Scan for the cell matching the given text and deliver its (x, y) coordinate at center. 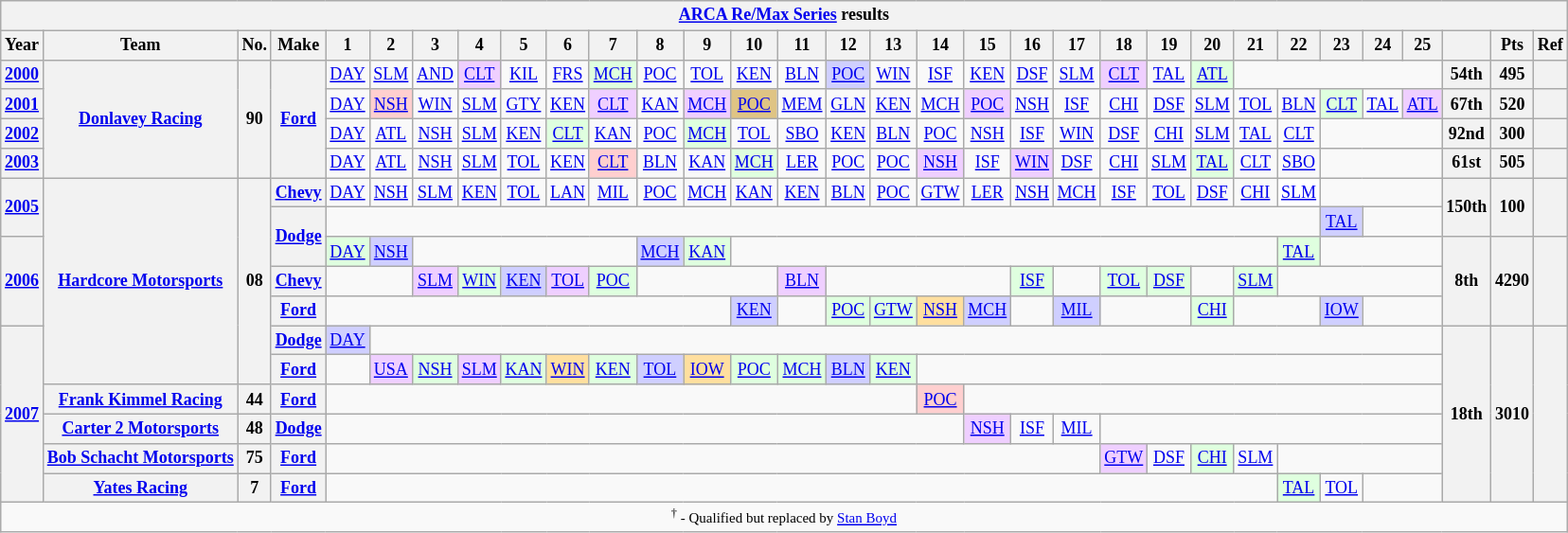
2005 (23, 207)
100 (1513, 207)
8th (1467, 281)
Bob Schacht Motorsports (140, 458)
92nd (1467, 133)
2001 (23, 104)
Ref (1550, 45)
4 (479, 45)
ARCA Re/Max Series results (784, 15)
MEM (802, 104)
23 (1341, 45)
48 (254, 428)
2002 (23, 133)
6 (568, 45)
2 (391, 45)
10 (754, 45)
19 (1169, 45)
150th (1467, 207)
GLN (848, 104)
11 (802, 45)
2006 (23, 281)
3 (436, 45)
2000 (23, 74)
Yates Racing (140, 489)
61st (1467, 163)
KIL (524, 74)
Year (23, 45)
20 (1212, 45)
9 (707, 45)
08 (254, 281)
18 (1124, 45)
520 (1513, 104)
14 (940, 45)
No. (254, 45)
Frank Kimmel Racing (140, 400)
13 (894, 45)
4290 (1513, 281)
16 (1032, 45)
LAN (568, 193)
Hardcore Motorsports (140, 281)
3010 (1513, 415)
12 (848, 45)
Team (140, 45)
44 (254, 400)
18th (1467, 415)
2007 (23, 415)
† - Qualified but replaced by Stan Boyd (784, 518)
67th (1467, 104)
FRS (568, 74)
21 (1256, 45)
25 (1422, 45)
USA (391, 369)
90 (254, 119)
Pts (1513, 45)
Carter 2 Motorsports (140, 428)
24 (1382, 45)
Donlavey Racing (140, 119)
Make (298, 45)
505 (1513, 163)
8 (660, 45)
54th (1467, 74)
GTY (524, 104)
22 (1299, 45)
AND (436, 74)
75 (254, 458)
2003 (23, 163)
17 (1077, 45)
1 (347, 45)
495 (1513, 74)
5 (524, 45)
15 (988, 45)
300 (1513, 133)
